Return (x, y) of the center of cell containing provided text 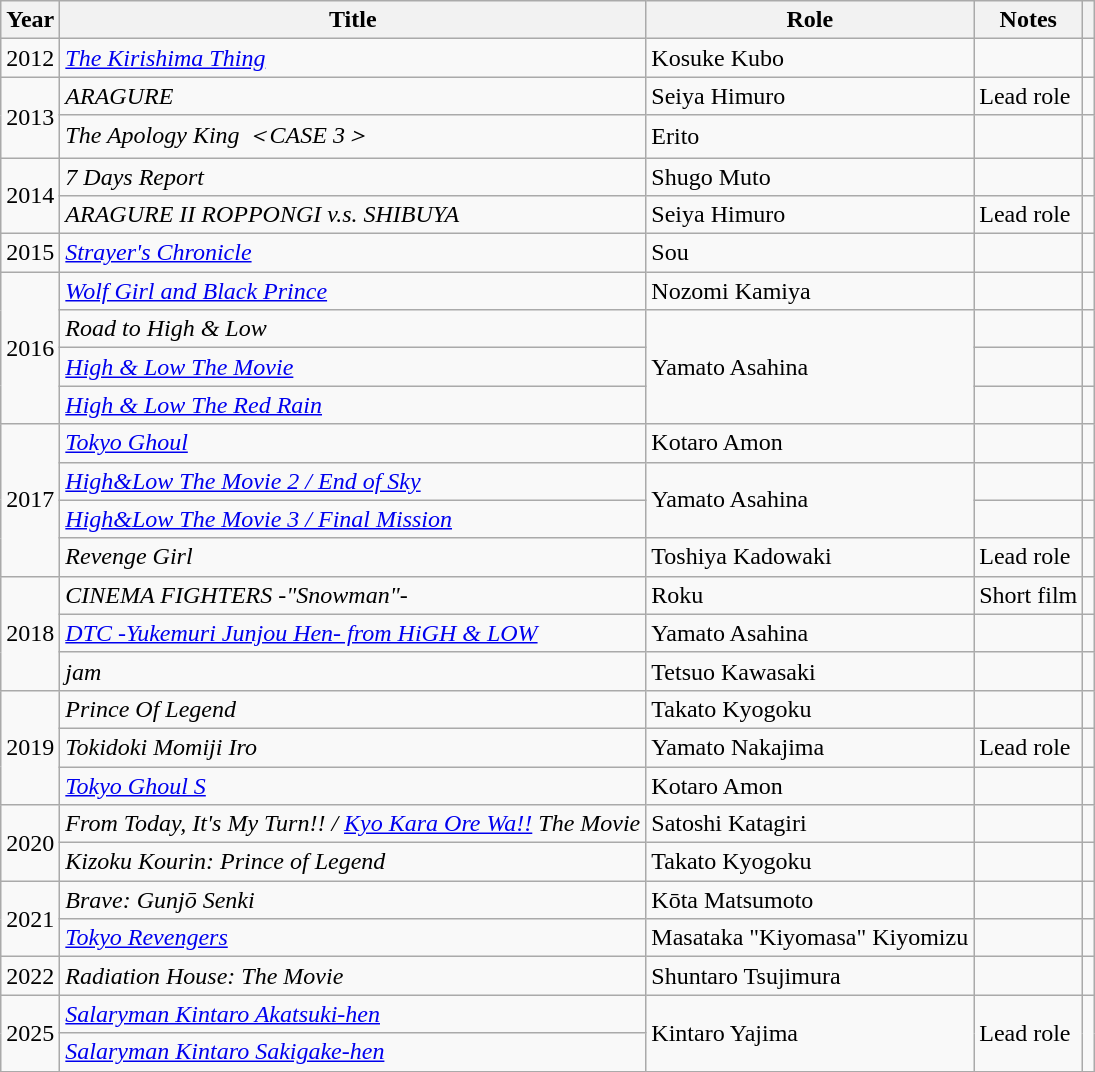
High & Low The Red Rain (353, 405)
The Kirishima Thing (353, 58)
Short film (1028, 595)
2014 (30, 196)
Toshiya Kadowaki (810, 557)
Kosuke Kubo (810, 58)
Yamato Nakajima (810, 747)
2016 (30, 348)
Radiation House: The Movie (353, 976)
Tokyo Ghoul (353, 443)
Tokidoki Momiji Iro (353, 747)
ARAGURE (353, 96)
Brave: Gunjō Senki (353, 900)
Tokyo Revengers (353, 938)
2021 (30, 919)
Erito (810, 136)
CINEMA FIGHTERS -"Snowman"- (353, 595)
7 Days Report (353, 177)
Salaryman Kintaro Sakigake-hen (353, 1052)
Masataka "Kiyomasa" Kiyomizu (810, 938)
From Today, It's My Turn!! / Kyo Kara Ore Wa!! The Movie (353, 824)
2022 (30, 976)
Year (30, 20)
Strayer's Chronicle (353, 253)
Salaryman Kintaro Akatsuki-hen (353, 1014)
High&Low The Movie 2 / End of Sky (353, 481)
Role (810, 20)
The Apology King ＜CASE 3＞ (353, 136)
2019 (30, 747)
Nozomi Kamiya (810, 291)
Sou (810, 253)
jam (353, 671)
High & Low The Movie (353, 367)
Prince Of Legend (353, 709)
2017 (30, 500)
2012 (30, 58)
DTC -Yukemuri Junjou Hen- from HiGH & LOW (353, 633)
Kōta Matsumoto (810, 900)
Road to High & Low (353, 329)
2015 (30, 253)
ARAGURE II ROPPONGI v.s. SHIBUYA (353, 215)
Notes (1028, 20)
Wolf Girl and Black Prince (353, 291)
Kizoku Kourin: Prince of Legend (353, 862)
2025 (30, 1033)
Tetsuo Kawasaki (810, 671)
Roku (810, 595)
High&Low The Movie 3 / Final Mission (353, 519)
Shugo Muto (810, 177)
Kintaro Yajima (810, 1033)
2018 (30, 633)
2013 (30, 118)
Revenge Girl (353, 557)
Shuntaro Tsujimura (810, 976)
Satoshi Katagiri (810, 824)
Tokyo Ghoul S (353, 785)
2020 (30, 843)
Title (353, 20)
